Capture the cell that displays the provided text and extract its [x, y] central coordinate. 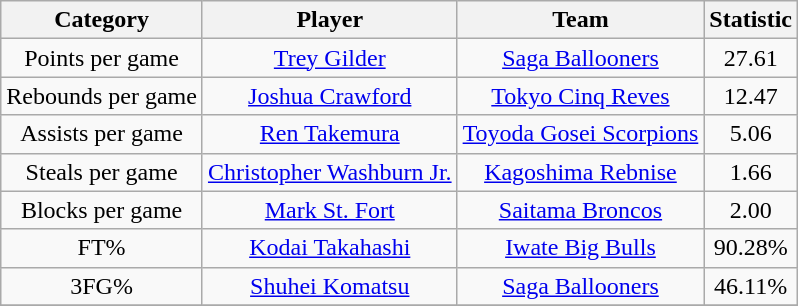
Ren Takemura [330, 134]
Statistic [751, 20]
12.47 [751, 96]
Kodai Takahashi [330, 248]
Points per game [102, 58]
Blocks per game [102, 210]
Steals per game [102, 172]
Joshua Crawford [330, 96]
Kagoshima Rebnise [580, 172]
27.61 [751, 58]
46.11% [751, 286]
Toyoda Gosei Scorpions [580, 134]
90.28% [751, 248]
5.06 [751, 134]
Trey Gilder [330, 58]
Assists per game [102, 134]
2.00 [751, 210]
Mark St. Fort [330, 210]
FT% [102, 248]
Iwate Big Bulls [580, 248]
Player [330, 20]
Team [580, 20]
Category [102, 20]
1.66 [751, 172]
Tokyo Cinq Reves [580, 96]
3FG% [102, 286]
Christopher Washburn Jr. [330, 172]
Shuhei Komatsu [330, 286]
Saitama Broncos [580, 210]
Rebounds per game [102, 96]
